From the cell containing the given text, extract its center point as [X, Y] coordinate. 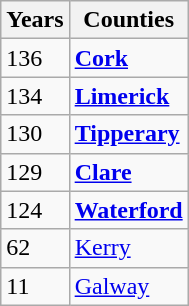
134 [35, 96]
62 [35, 248]
Limerick [128, 96]
Tipperary [128, 134]
Counties [128, 20]
11 [35, 286]
Galway [128, 286]
Years [35, 20]
Clare [128, 172]
124 [35, 210]
136 [35, 58]
Cork [128, 58]
129 [35, 172]
130 [35, 134]
Kerry [128, 248]
Waterford [128, 210]
